Pinpoint the cell where the given text exists, returning its (x, y) midpoint coordinate. 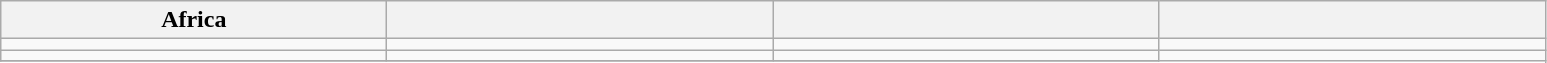
Africa (194, 20)
